Provide the [x, y] coordinate of the cell's center where the given text is located.  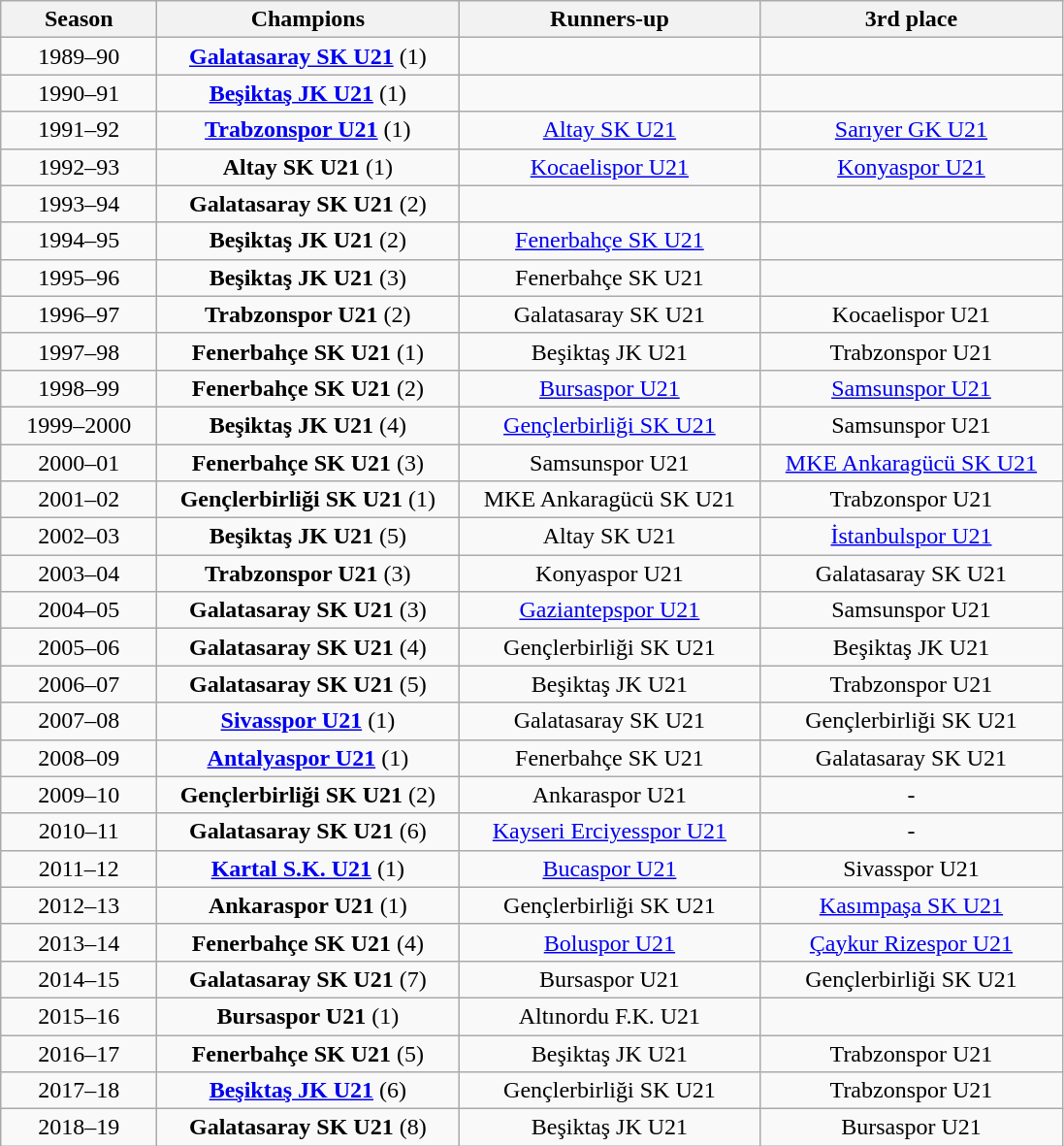
2013–14 [80, 942]
Altay SK U21 (1) [308, 167]
Fenerbahçe SK U21 (5) [308, 1053]
İstanbulspor U21 [912, 537]
Ankaraspor U21 (1) [308, 905]
2005–06 [80, 647]
Trabzonspor U21 (1) [308, 130]
2006–07 [80, 684]
Trabzonspor U21 (2) [308, 314]
Kasımpaşa SK U21 [912, 905]
Galatasaray SK U21 (7) [308, 979]
2009–10 [80, 795]
Gençlerbirliği SK U21 (2) [308, 795]
Ankaraspor U21 [609, 795]
1997–98 [80, 351]
Beşiktaş JK U21 (3) [308, 278]
2011–12 [80, 868]
Sarıyer GK U21 [912, 130]
2016–17 [80, 1053]
Galatasaray SK U21 (2) [308, 204]
2001–02 [80, 500]
Galatasaray SK U21 (8) [308, 1128]
2003–04 [80, 573]
Beşiktaş JK U21 (2) [308, 241]
2002–03 [80, 537]
2017–18 [80, 1091]
Beşiktaş JK U21 (5) [308, 537]
Fenerbahçe SK U21 (1) [308, 351]
Gençlerbirliği SK U21 (1) [308, 500]
2007–08 [80, 721]
1995–96 [80, 278]
Sivasspor U21 [912, 868]
Fenerbahçe SK U21 (3) [308, 463]
Fenerbahçe SK U21 (2) [308, 388]
Trabzonspor U21 (3) [308, 573]
Galatasaray SK U21 (5) [308, 684]
Runners-up [609, 19]
1993–94 [80, 204]
3rd place [912, 19]
1996–97 [80, 314]
Galatasaray SK U21 (3) [308, 610]
Beşiktaş JK U21 (6) [308, 1091]
2012–13 [80, 905]
Fenerbahçe SK U21 (4) [308, 942]
1989–90 [80, 56]
Beşiktaş JK U21 (4) [308, 425]
1999–2000 [80, 425]
Season [80, 19]
Galatasaray SK U21 (4) [308, 647]
Sivasspor U21 (1) [308, 721]
2008–09 [80, 758]
1994–95 [80, 241]
1990–91 [80, 93]
Kayseri Erciyesspor U21 [609, 832]
Champions [308, 19]
Boluspor U21 [609, 942]
Kartal S.K. U21 (1) [308, 868]
Gaziantepspor U21 [609, 610]
Çaykur Rizespor U21 [912, 942]
2010–11 [80, 832]
Galatasaray SK U21 (1) [308, 56]
2014–15 [80, 979]
Antalyaspor U21 (1) [308, 758]
Beşiktaş JK U21 (1) [308, 93]
Bucaspor U21 [609, 868]
2018–19 [80, 1128]
1992–93 [80, 167]
2015–16 [80, 1016]
Altınordu F.K. U21 [609, 1016]
1998–99 [80, 388]
2004–05 [80, 610]
Galatasaray SK U21 (6) [308, 832]
1991–92 [80, 130]
Bursaspor U21 (1) [308, 1016]
2000–01 [80, 463]
